Return the (x, y) coordinate for the center point of the cell that contains the specified text.  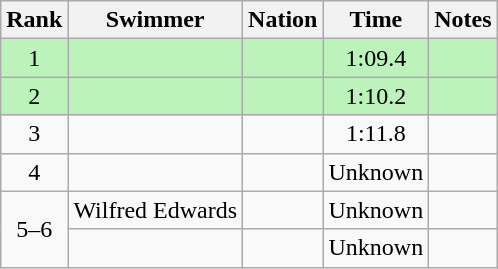
Nation (283, 20)
3 (34, 134)
1:10.2 (376, 96)
1:11.8 (376, 134)
5–6 (34, 229)
Notes (463, 20)
Time (376, 20)
1:09.4 (376, 58)
2 (34, 96)
Swimmer (156, 20)
4 (34, 172)
Wilfred Edwards (156, 210)
1 (34, 58)
Rank (34, 20)
